Search for the cell housing the specified text and yield its (x, y) center coordinate. 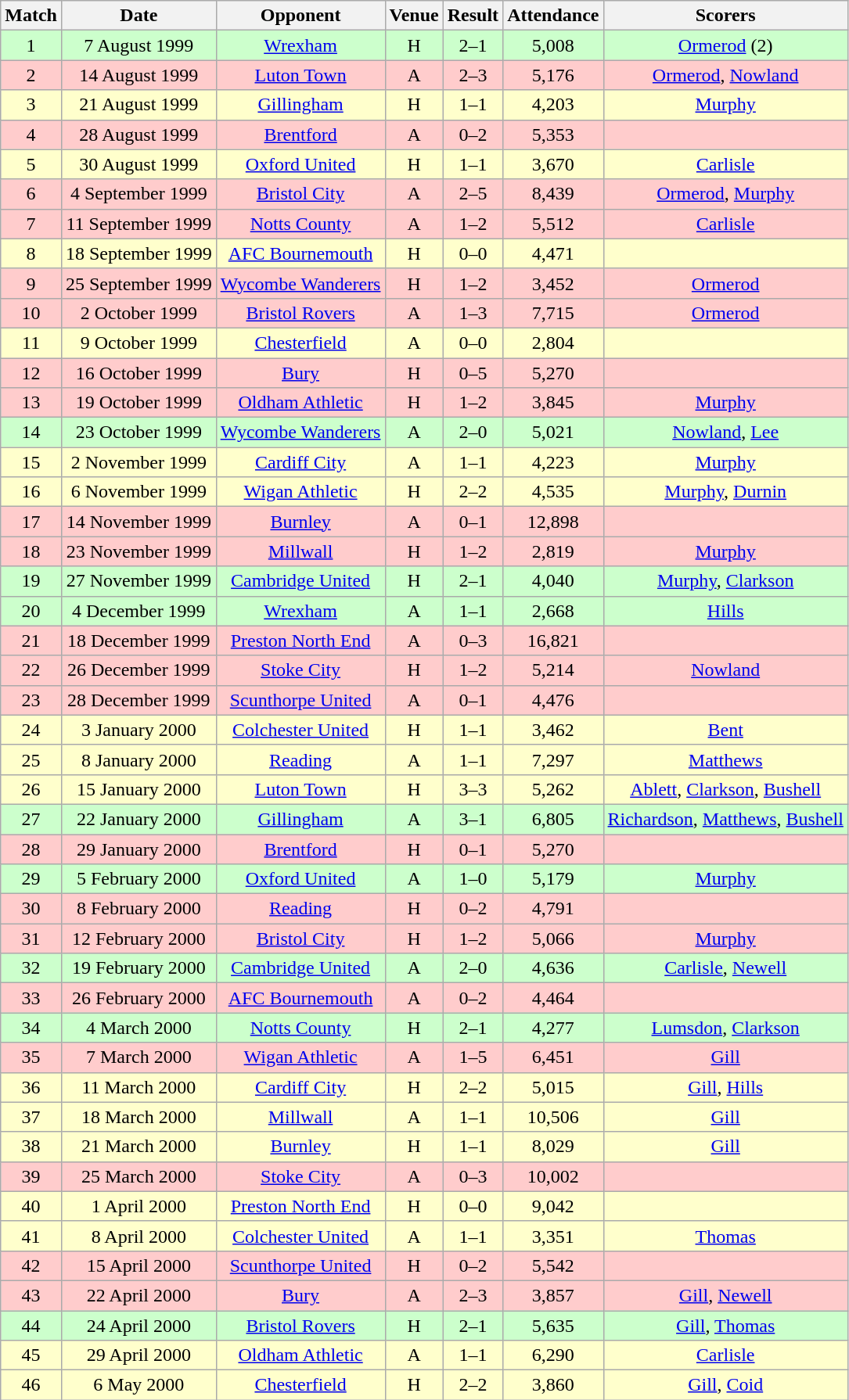
11 September 1999 (139, 224)
16 October 1999 (139, 373)
6,451 (553, 1057)
16 (31, 492)
15 (31, 462)
4 September 1999 (139, 194)
1–0 (473, 879)
7,297 (553, 759)
24 (31, 730)
22 April 2000 (139, 1295)
30 August 1999 (139, 164)
Gill, Hills (725, 1087)
12 (31, 373)
8 April 2000 (139, 1236)
4,223 (553, 462)
4,040 (553, 581)
5,635 (553, 1326)
Matthews (725, 759)
14 (31, 433)
Richardson, Matthews, Bushell (725, 819)
29 April 2000 (139, 1355)
42 (31, 1265)
24 April 2000 (139, 1326)
18 (31, 551)
6 (31, 194)
2,819 (553, 551)
14 November 1999 (139, 522)
43 (31, 1295)
15 January 2000 (139, 789)
3 (31, 105)
38 (31, 1147)
4,791 (553, 909)
25 March 2000 (139, 1176)
0–5 (473, 373)
17 (31, 522)
Result (473, 16)
18 December 1999 (139, 641)
26 (31, 789)
Lumsdon, Clarkson (725, 1028)
28 December 1999 (139, 700)
3,452 (553, 283)
3,351 (553, 1236)
26 February 2000 (139, 998)
Ormerod, Nowland (725, 75)
Hills (725, 611)
3,860 (553, 1385)
27 (31, 819)
4 March 2000 (139, 1028)
14 August 1999 (139, 75)
10,002 (553, 1176)
7 August 1999 (139, 45)
27 November 1999 (139, 581)
5 February 2000 (139, 879)
Gill, Newell (725, 1295)
4,203 (553, 105)
9 October 1999 (139, 343)
5,015 (553, 1087)
11 March 2000 (139, 1087)
46 (31, 1385)
7 (31, 224)
8,439 (553, 194)
8 February 2000 (139, 909)
9 (31, 283)
6 November 1999 (139, 492)
19 October 1999 (139, 403)
29 January 2000 (139, 849)
9,042 (553, 1206)
5,353 (553, 135)
10 (31, 313)
5,008 (553, 45)
4,471 (553, 253)
19 February 2000 (139, 968)
29 (31, 879)
Date (139, 16)
25 September 1999 (139, 283)
1 April 2000 (139, 1206)
4,636 (553, 968)
3,462 (553, 730)
3–3 (473, 789)
3,845 (553, 403)
Attendance (553, 16)
3–1 (473, 819)
6 May 2000 (139, 1385)
34 (31, 1028)
33 (31, 998)
22 January 2000 (139, 819)
6,805 (553, 819)
4,464 (553, 998)
Scorers (725, 16)
4 December 1999 (139, 611)
5,179 (553, 879)
1–5 (473, 1057)
7 March 2000 (139, 1057)
Ablett, Clarkson, Bushell (725, 789)
45 (31, 1355)
8 January 2000 (139, 759)
16,821 (553, 641)
Gill, Coid (725, 1385)
28 (31, 849)
2 October 1999 (139, 313)
Match (31, 16)
2,804 (553, 343)
32 (31, 968)
8,029 (553, 1147)
3,857 (553, 1295)
21 (31, 641)
25 (31, 759)
8 (31, 253)
2 November 1999 (139, 462)
12 February 2000 (139, 939)
26 December 1999 (139, 670)
5,214 (553, 670)
19 (31, 581)
18 March 2000 (139, 1117)
21 August 1999 (139, 105)
23 October 1999 (139, 433)
2,668 (553, 611)
Thomas (725, 1236)
5,542 (553, 1265)
Venue (414, 16)
11 (31, 343)
39 (31, 1176)
Opponent (300, 16)
44 (31, 1326)
2–5 (473, 194)
3,670 (553, 164)
Gill, Thomas (725, 1326)
4,476 (553, 700)
15 April 2000 (139, 1265)
Murphy, Durnin (725, 492)
5,512 (553, 224)
13 (31, 403)
Nowland (725, 670)
18 September 1999 (139, 253)
10,506 (553, 1117)
Nowland, Lee (725, 433)
6,290 (553, 1355)
Ormerod (2) (725, 45)
Murphy, Clarkson (725, 581)
7,715 (553, 313)
4,535 (553, 492)
4,277 (553, 1028)
23 (31, 700)
2 (31, 75)
23 November 1999 (139, 551)
5,066 (553, 939)
3 January 2000 (139, 730)
35 (31, 1057)
5,021 (553, 433)
37 (31, 1117)
31 (31, 939)
4 (31, 135)
Bent (725, 730)
1 (31, 45)
Carlisle, Newell (725, 968)
12,898 (553, 522)
5 (31, 164)
5,262 (553, 789)
28 August 1999 (139, 135)
5,176 (553, 75)
1–3 (473, 313)
22 (31, 670)
41 (31, 1236)
Ormerod, Murphy (725, 194)
40 (31, 1206)
30 (31, 909)
21 March 2000 (139, 1147)
36 (31, 1087)
20 (31, 611)
